Identify which cell holds the provided text, then report its (x, y) central coordinate. 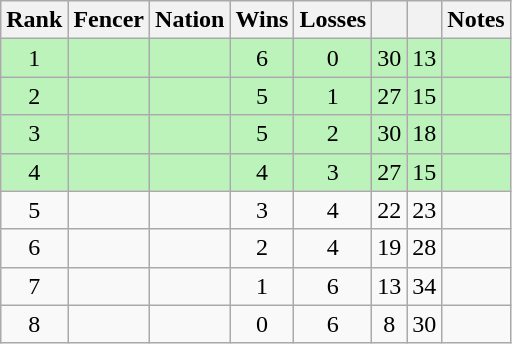
Rank (34, 20)
Fencer (109, 20)
19 (390, 248)
28 (424, 248)
22 (390, 210)
Losses (333, 20)
18 (424, 134)
34 (424, 286)
Wins (262, 20)
23 (424, 210)
7 (34, 286)
Notes (476, 20)
Nation (190, 20)
